Pinpoint the cell where the given text exists, returning its [X, Y] midpoint coordinate. 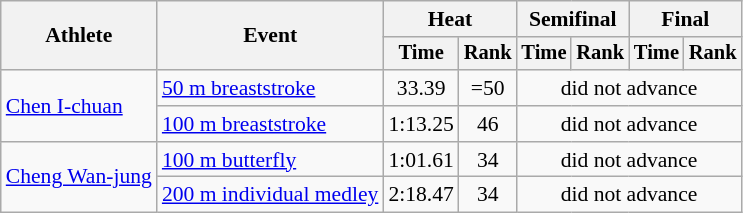
Athlete [79, 36]
46 [488, 124]
Chen I-chuan [79, 106]
100 m breaststroke [270, 124]
1:13.25 [420, 124]
33.39 [420, 88]
Semifinal [572, 19]
2:18.47 [420, 195]
200 m individual medley [270, 195]
Heat [450, 19]
=50 [488, 88]
1:01.61 [420, 160]
Cheng Wan-jung [79, 178]
Event [270, 36]
100 m butterfly [270, 160]
50 m breaststroke [270, 88]
Final [685, 19]
